Identify which cell holds the provided text, then report its [X, Y] central coordinate. 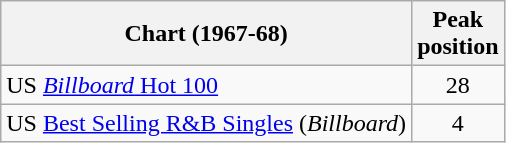
US Billboard Hot 100 [206, 85]
US Best Selling R&B Singles (Billboard) [206, 123]
Peakposition [458, 34]
Chart (1967-68) [206, 34]
28 [458, 85]
4 [458, 123]
